From the cell containing the given text, extract its center point as [X, Y] coordinate. 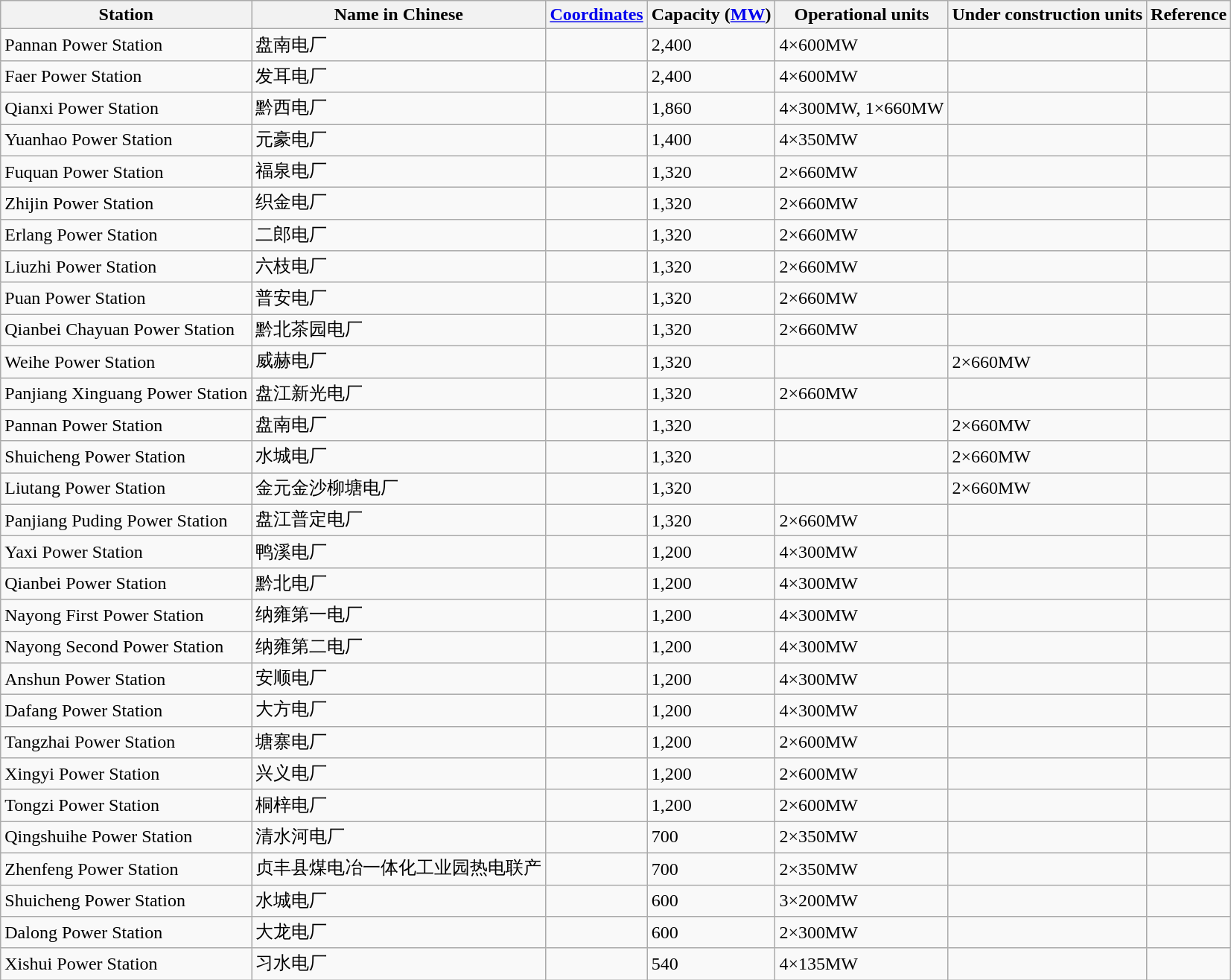
4×350MW [862, 140]
桐梓电厂 [399, 806]
3×200MW [862, 901]
Capacity (MW) [711, 15]
Dafang Power Station [127, 710]
元豪电厂 [399, 140]
Liuzhi Power Station [127, 267]
大方电厂 [399, 710]
Dalong Power Station [127, 932]
Liutang Power Station [127, 489]
Weihe Power Station [127, 362]
鸭溪电厂 [399, 553]
Reference [1189, 15]
1,400 [711, 140]
Xishui Power Station [127, 964]
Yuanhao Power Station [127, 140]
Anshun Power Station [127, 679]
Coordinates [597, 15]
纳雍第二电厂 [399, 648]
Qianxi Power Station [127, 109]
黔北茶园电厂 [399, 331]
Panjiang Puding Power Station [127, 520]
二郎电厂 [399, 235]
Qianbei Power Station [127, 584]
盘江新光电厂 [399, 393]
习水电厂 [399, 964]
Zhenfeng Power Station [127, 868]
Nayong First Power Station [127, 615]
540 [711, 964]
Qianbei Chayuan Power Station [127, 331]
Tongzi Power Station [127, 806]
Erlang Power Station [127, 235]
盘江普定电厂 [399, 520]
Tangzhai Power Station [127, 742]
Station [127, 15]
金元金沙柳塘电厂 [399, 489]
4×135MW [862, 964]
Yaxi Power Station [127, 553]
纳雍第一电厂 [399, 615]
黔北电厂 [399, 584]
兴义电厂 [399, 774]
普安电厂 [399, 298]
Name in Chinese [399, 15]
塘寨电厂 [399, 742]
威赫电厂 [399, 362]
贞丰县煤电冶一体化工业园热电联产 [399, 868]
清水河电厂 [399, 837]
福泉电厂 [399, 171]
发耳电厂 [399, 76]
Faer Power Station [127, 76]
安顺电厂 [399, 679]
Zhijin Power Station [127, 204]
2×300MW [862, 932]
4×300MW, 1×660MW [862, 109]
Xingyi Power Station [127, 774]
1,860 [711, 109]
Under construction units [1047, 15]
Operational units [862, 15]
大龙电厂 [399, 932]
Fuquan Power Station [127, 171]
Nayong Second Power Station [127, 648]
Puan Power Station [127, 298]
Qingshuihe Power Station [127, 837]
六枝电厂 [399, 267]
织金电厂 [399, 204]
Panjiang Xinguang Power Station [127, 393]
黔西电厂 [399, 109]
